Determine the (X, Y) coordinate at the center of the cell enclosing the given text.  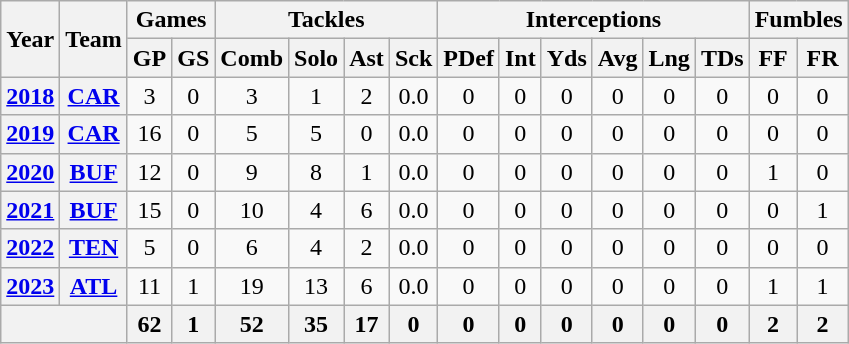
PDef (469, 58)
GP (149, 58)
35 (316, 324)
ATL (94, 286)
Comb (252, 58)
TDs (722, 58)
12 (149, 172)
FR (822, 58)
Year (30, 39)
Yds (566, 58)
Ast (367, 58)
2021 (30, 210)
Games (170, 20)
2023 (30, 286)
62 (149, 324)
15 (149, 210)
13 (316, 286)
Lng (669, 58)
Team (94, 39)
Avg (618, 58)
16 (149, 134)
52 (252, 324)
TEN (94, 248)
11 (149, 286)
GS (194, 58)
FF (773, 58)
8 (316, 172)
Int (520, 58)
17 (367, 324)
Sck (413, 58)
Fumbles (798, 20)
2019 (30, 134)
10 (252, 210)
Solo (316, 58)
19 (252, 286)
Tackles (326, 20)
Interceptions (594, 20)
2020 (30, 172)
9 (252, 172)
2018 (30, 96)
2022 (30, 248)
